Pinpoint the cell where the given text exists, returning its [X, Y] midpoint coordinate. 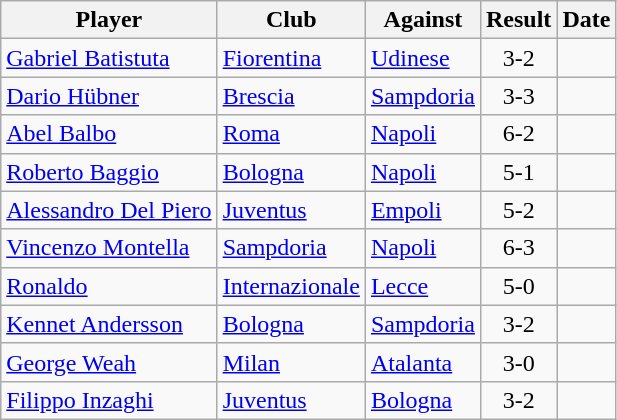
Brescia [291, 96]
5-1 [518, 172]
Filippo Inzaghi [109, 400]
Gabriel Batistuta [109, 58]
George Weah [109, 362]
Roma [291, 134]
Udinese [422, 58]
Player [109, 20]
Fiorentina [291, 58]
3-3 [518, 96]
Internazionale [291, 286]
Club [291, 20]
6-2 [518, 134]
Vincenzo Montella [109, 248]
6-3 [518, 248]
Dario Hübner [109, 96]
Kennet Andersson [109, 324]
Lecce [422, 286]
Abel Balbo [109, 134]
Ronaldo [109, 286]
Empoli [422, 210]
Roberto Baggio [109, 172]
Atalanta [422, 362]
Result [518, 20]
Date [586, 20]
5-2 [518, 210]
Milan [291, 362]
5-0 [518, 286]
Against [422, 20]
Alessandro Del Piero [109, 210]
3-0 [518, 362]
